Return the [X, Y] coordinate for the center point of the cell that contains the specified text.  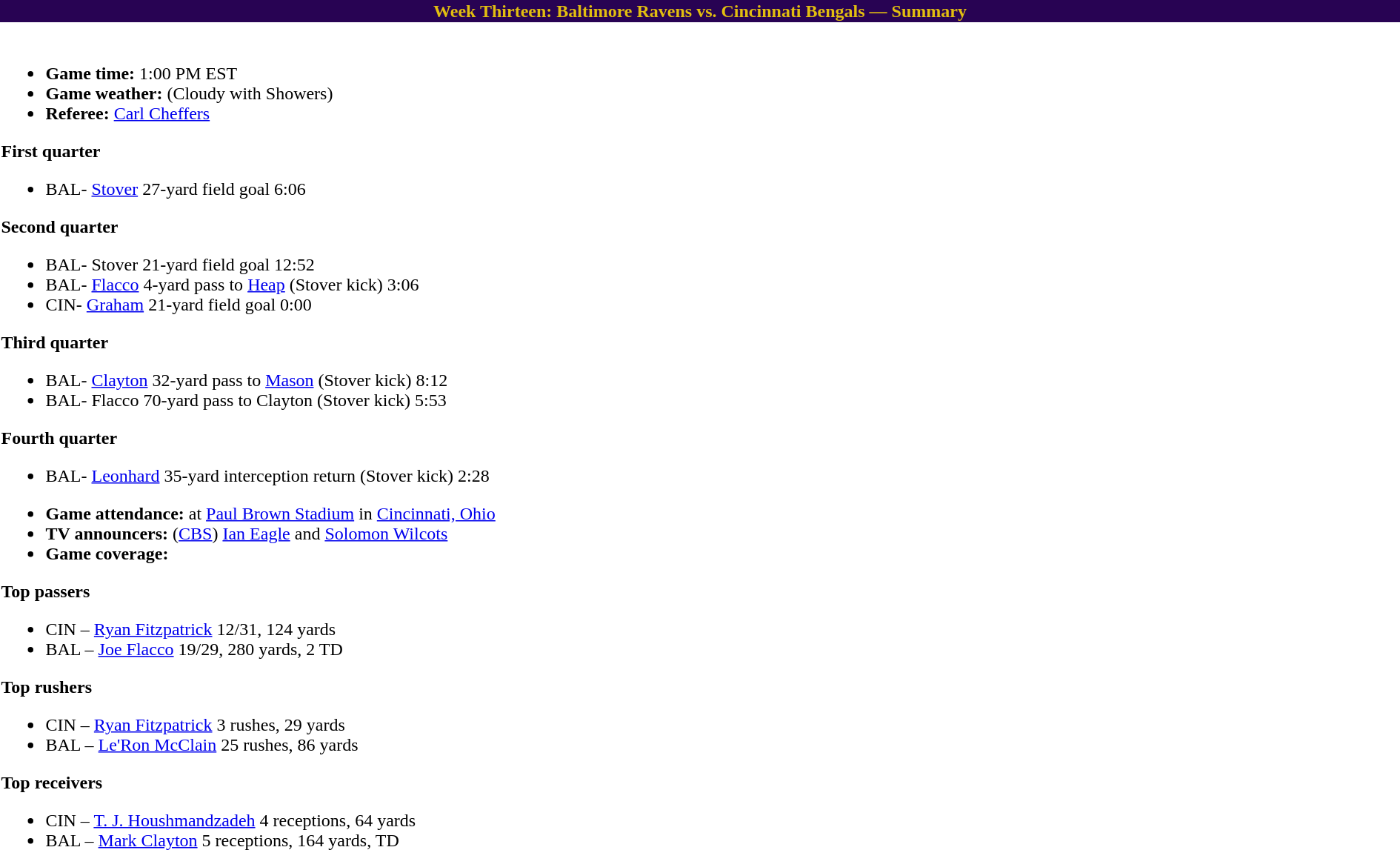
Week Thirteen: Baltimore Ravens vs. Cincinnati Bengals — Summary [700, 11]
